Search for the cell housing the specified text and yield its [X, Y] center coordinate. 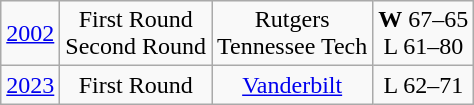
L 62–71 [424, 85]
2002 [30, 34]
First Round [136, 85]
2023 [30, 85]
RutgersTennessee Tech [292, 34]
W 67–65L 61–80 [424, 34]
Vanderbilt [292, 85]
First RoundSecond Round [136, 34]
